Provide the (x, y) coordinate of the cell's center where the given text is located.  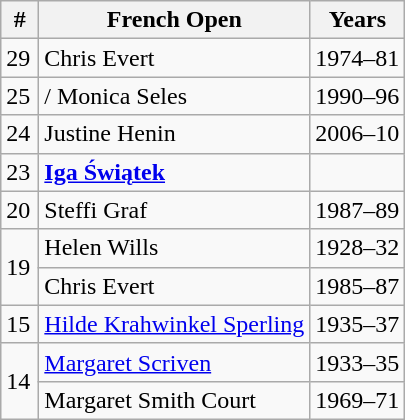
1969–71 (358, 400)
1935–37 (358, 324)
1974–81 (358, 58)
Steffi Graf (174, 210)
Hilde Krahwinkel Sperling (174, 324)
Years (358, 20)
Iga Świątek (174, 172)
15 (20, 324)
29 (20, 58)
Justine Henin (174, 134)
Margaret Scriven (174, 362)
23 (20, 172)
2006–10 (358, 134)
20 (20, 210)
French Open (174, 20)
1987–89 (358, 210)
# (20, 20)
24 (20, 134)
25 (20, 96)
1990–96 (358, 96)
1928–32 (358, 248)
19 (20, 267)
Margaret Smith Court (174, 400)
1985–87 (358, 286)
Helen Wills (174, 248)
/ Monica Seles (174, 96)
1933–35 (358, 362)
14 (20, 381)
